From the cell containing the given text, extract its center point as (X, Y) coordinate. 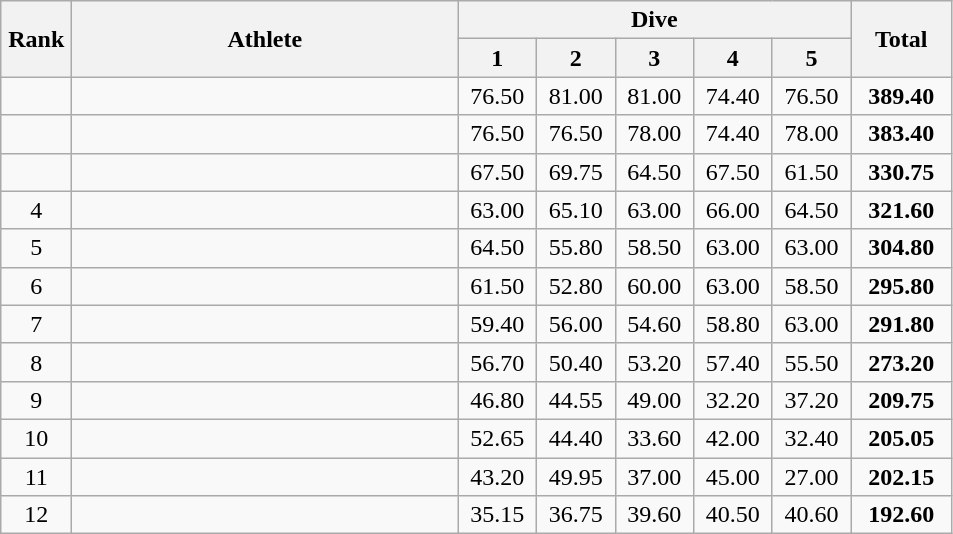
46.80 (498, 400)
Dive (654, 20)
27.00 (812, 477)
11 (36, 477)
7 (36, 324)
59.40 (498, 324)
49.95 (576, 477)
53.20 (654, 362)
55.50 (812, 362)
389.40 (902, 96)
44.40 (576, 438)
52.65 (498, 438)
12 (36, 515)
65.10 (576, 210)
45.00 (734, 477)
58.80 (734, 324)
50.40 (576, 362)
37.00 (654, 477)
43.20 (498, 477)
40.60 (812, 515)
2 (576, 58)
295.80 (902, 286)
192.60 (902, 515)
32.20 (734, 400)
205.05 (902, 438)
273.20 (902, 362)
55.80 (576, 248)
330.75 (902, 172)
6 (36, 286)
56.70 (498, 362)
8 (36, 362)
56.00 (576, 324)
32.40 (812, 438)
36.75 (576, 515)
202.15 (902, 477)
35.15 (498, 515)
52.80 (576, 286)
39.60 (654, 515)
37.20 (812, 400)
304.80 (902, 248)
1 (498, 58)
Total (902, 39)
Rank (36, 39)
321.60 (902, 210)
9 (36, 400)
3 (654, 58)
57.40 (734, 362)
209.75 (902, 400)
10 (36, 438)
69.75 (576, 172)
42.00 (734, 438)
33.60 (654, 438)
60.00 (654, 286)
66.00 (734, 210)
44.55 (576, 400)
383.40 (902, 134)
291.80 (902, 324)
40.50 (734, 515)
54.60 (654, 324)
Athlete (265, 39)
49.00 (654, 400)
